Pinpoint the cell where the given text exists, returning its [X, Y] midpoint coordinate. 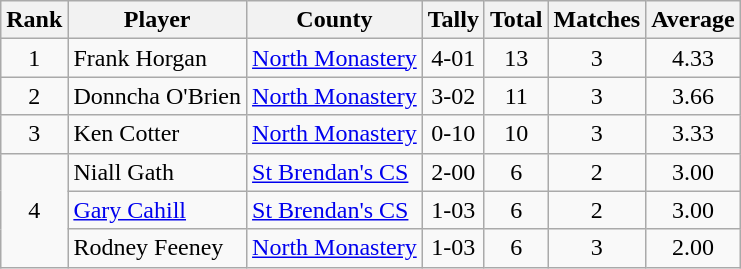
4.33 [694, 58]
2.00 [694, 248]
Rodney Feeney [158, 248]
3-02 [453, 96]
Donncha O'Brien [158, 96]
County [335, 20]
3.33 [694, 134]
Tally [453, 20]
13 [516, 58]
Total [516, 20]
Frank Horgan [158, 58]
11 [516, 96]
2-00 [453, 172]
Niall Gath [158, 172]
10 [516, 134]
Gary Cahill [158, 210]
4 [34, 210]
Average [694, 20]
1 [34, 58]
3.66 [694, 96]
Matches [597, 20]
4-01 [453, 58]
Rank [34, 20]
Ken Cotter [158, 134]
Player [158, 20]
0-10 [453, 134]
